Output the [x, y] coordinate of the center of the cell containing the given text.  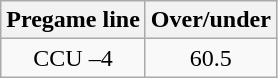
Pregame line [74, 20]
60.5 [210, 58]
Over/under [210, 20]
CCU –4 [74, 58]
